Scan for the cell matching the given text and deliver its [X, Y] coordinate at center. 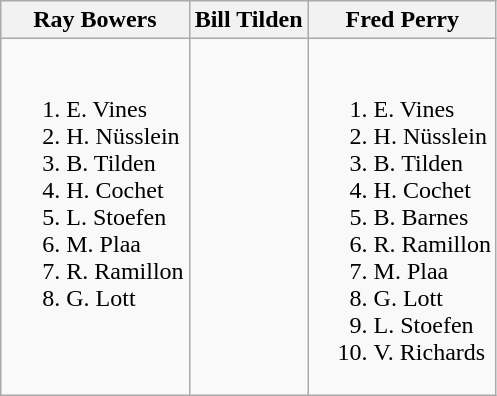
E. Vines H. Nüsslein B. Tilden H. Cochet L. Stoefen M. Plaa R. Ramillon G. Lott [95, 217]
Ray Bowers [95, 20]
E. Vines H. Nüsslein B. Tilden H. Cochet B. Barnes R. Ramillon M. Plaa G. Lott L. Stoefen V. Richards [402, 217]
Bill Tilden [248, 20]
Fred Perry [402, 20]
